Return (X, Y) of the center of cell containing provided text 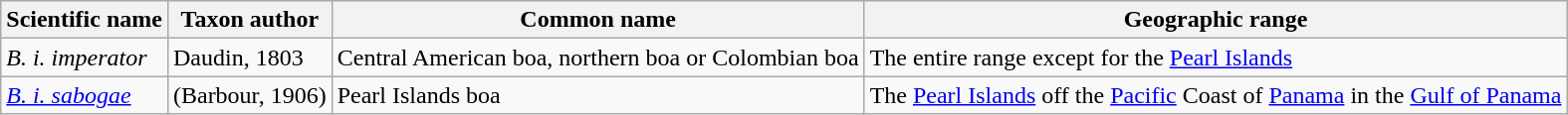
Central American boa, northern boa or Colombian boa (597, 57)
(Barbour, 1906) (249, 95)
B. i. sabogae (85, 95)
Scientific name (85, 20)
Daudin, 1803 (249, 57)
Pearl Islands boa (597, 95)
Geographic range (1216, 20)
Common name (597, 20)
Taxon author (249, 20)
The Pearl Islands off the Pacific Coast of Panama in the Gulf of Panama (1216, 95)
B. i. imperator (85, 57)
The entire range except for the Pearl Islands (1216, 57)
